Output the (x, y) coordinate of the center of the cell containing the given text.  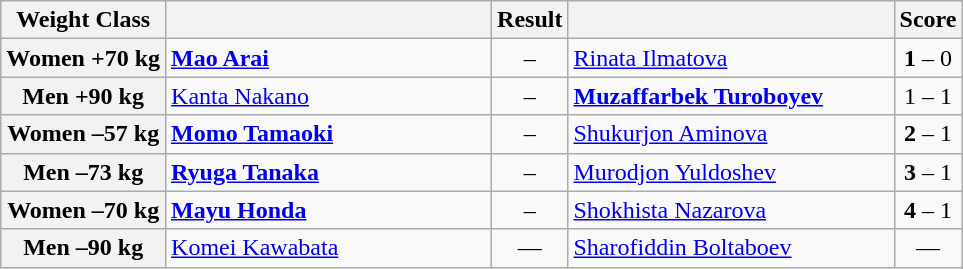
3 – 1 (928, 172)
1 – 0 (928, 58)
Weight Class (84, 20)
Mao Arai (329, 58)
Muzaffarbek Turoboyev (731, 96)
Women +70 kg (84, 58)
Men +90 kg (84, 96)
Shukurjon Aminova (731, 134)
Ryuga Tanaka (329, 172)
Result (530, 20)
Score (928, 20)
Men –90 kg (84, 248)
Murodjon Yuldoshev (731, 172)
Men –73 kg (84, 172)
1 – 1 (928, 96)
Sharofiddin Boltaboev (731, 248)
Shokhista Nazarova (731, 210)
Women –57 kg (84, 134)
2 – 1 (928, 134)
Women –70 kg (84, 210)
Kanta Nakano (329, 96)
Mayu Honda (329, 210)
4 – 1 (928, 210)
Momo Tamaoki (329, 134)
Komei Kawabata (329, 248)
Rinata Ilmatova (731, 58)
